Capture the cell that displays the provided text and extract its [X, Y] central coordinate. 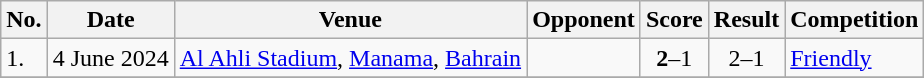
Competition [854, 20]
Friendly [854, 58]
Al Ahli Stadium, Manama, Bahrain [350, 58]
Result [746, 20]
No. [24, 20]
Venue [350, 20]
Score [674, 20]
1. [24, 58]
Opponent [584, 20]
Date [110, 20]
4 June 2024 [110, 58]
